From the cell containing the given text, extract its center point as [X, Y] coordinate. 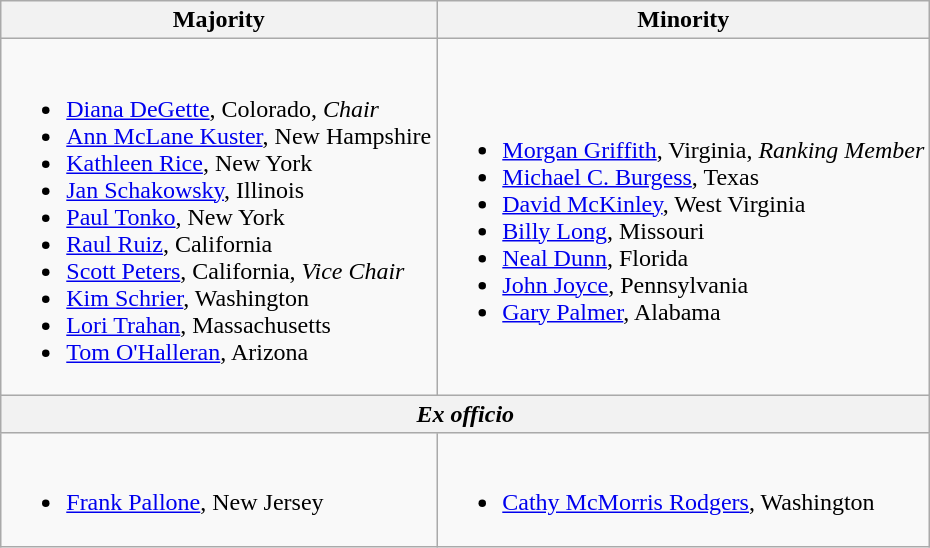
Ex officio [466, 414]
Majority [219, 20]
Frank Pallone, New Jersey [219, 490]
Cathy McMorris Rodgers, Washington [684, 490]
Minority [684, 20]
